Find where the given text appears and provide that cell's center as [x, y] coordinate. 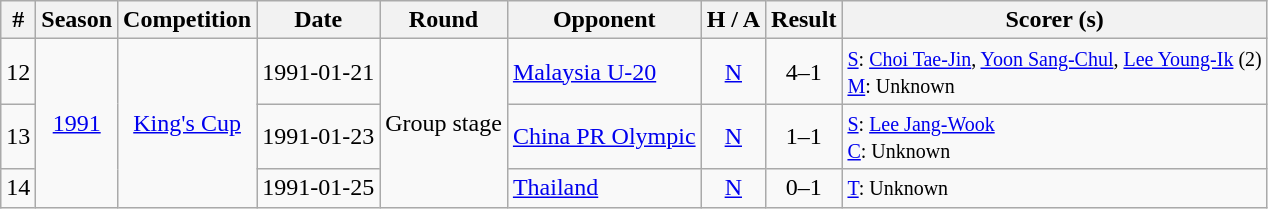
S: Lee Jang-WookC: Unknown [1054, 136]
Scorer (s) [1054, 20]
S: Choi Tae-Jin, Yoon Sang-Chul, Lee Young-Ik (2)M: Unknown [1054, 72]
China PR Olympic [604, 136]
Date [318, 20]
13 [18, 136]
12 [18, 72]
King's Cup [188, 123]
14 [18, 188]
T: Unknown [1054, 188]
1991-01-21 [318, 72]
1991-01-23 [318, 136]
4–1 [804, 72]
H / A [733, 20]
Malaysia U-20 [604, 72]
# [18, 20]
Season [77, 20]
Thailand [604, 188]
0–1 [804, 188]
Round [444, 20]
1991 [77, 123]
Group stage [444, 123]
1991-01-25 [318, 188]
1–1 [804, 136]
Result [804, 20]
Opponent [604, 20]
Competition [188, 20]
